Capture the cell that displays the provided text and extract its (X, Y) central coordinate. 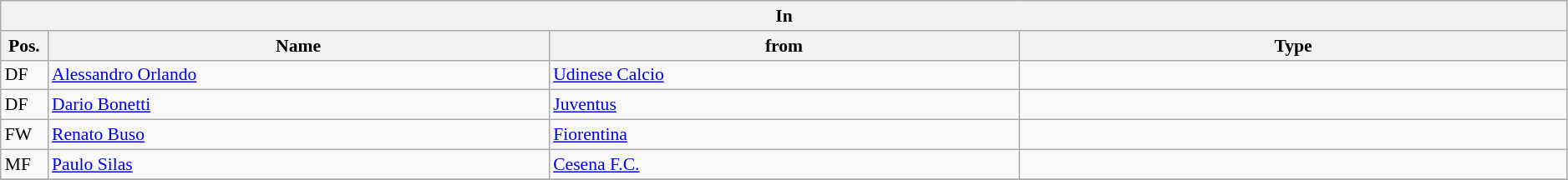
Paulo Silas (298, 164)
MF (24, 164)
Dario Bonetti (298, 105)
Renato Buso (298, 135)
Name (298, 46)
FW (24, 135)
Cesena F.C. (784, 164)
Alessandro Orlando (298, 75)
from (784, 46)
Pos. (24, 46)
Fiorentina (784, 135)
Juventus (784, 105)
Udinese Calcio (784, 75)
In (784, 16)
Type (1293, 46)
